Pinpoint the cell where the given text exists, returning its (X, Y) midpoint coordinate. 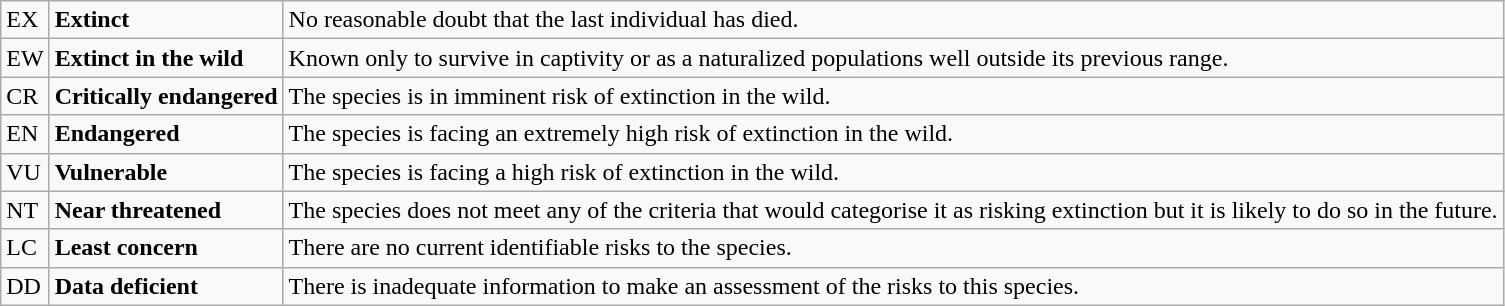
EW (25, 58)
DD (25, 286)
The species is facing a high risk of extinction in the wild. (893, 172)
EX (25, 20)
Near threatened (166, 210)
The species does not meet any of the criteria that would categorise it as risking extinction but it is likely to do so in the future. (893, 210)
Vulnerable (166, 172)
The species is facing an extremely high risk of extinction in the wild. (893, 134)
CR (25, 96)
No reasonable doubt that the last individual has died. (893, 20)
Critically endangered (166, 96)
Least concern (166, 248)
Endangered (166, 134)
EN (25, 134)
VU (25, 172)
There are no current identifiable risks to the species. (893, 248)
There is inadequate information to make an assessment of the risks to this species. (893, 286)
The species is in imminent risk of extinction in the wild. (893, 96)
Extinct in the wild (166, 58)
NT (25, 210)
Known only to survive in captivity or as a naturalized populations well outside its previous range. (893, 58)
Extinct (166, 20)
Data deficient (166, 286)
LC (25, 248)
